Determine the (x, y) coordinate at the center of the cell enclosing the given text.  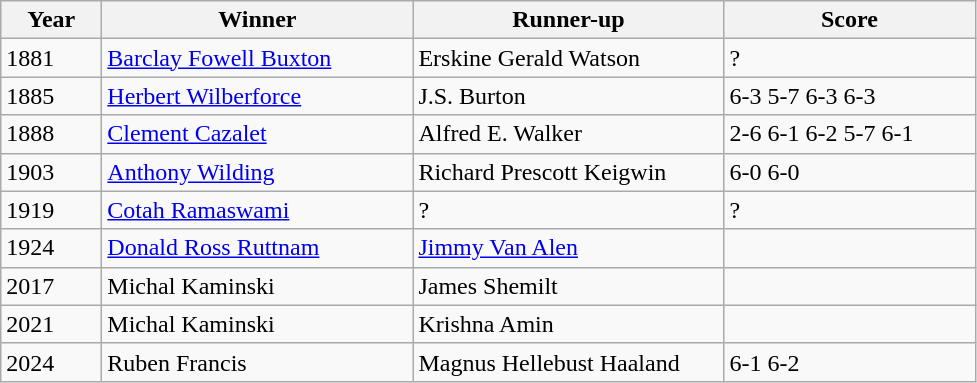
Barclay Fowell Buxton (258, 58)
1903 (52, 172)
Ruben Francis (258, 362)
6-3 5-7 6-3 6-3 (850, 96)
Cotah Ramaswami (258, 210)
Clement Cazalet (258, 134)
1885 (52, 96)
Jimmy Van Alen (568, 248)
J.S. Burton (568, 96)
6-0 6-0 (850, 172)
Anthony Wilding (258, 172)
James Shemilt (568, 286)
1919 (52, 210)
1888 (52, 134)
Winner (258, 20)
6-1 6-2 (850, 362)
Runner-up (568, 20)
Score (850, 20)
Erskine Gerald Watson (568, 58)
1924 (52, 248)
2017 (52, 286)
Magnus Hellebust Haaland (568, 362)
Donald Ross Ruttnam (258, 248)
2021 (52, 324)
Krishna Amin (568, 324)
2-6 6-1 6-2 5-7 6-1 (850, 134)
Year (52, 20)
Herbert Wilberforce (258, 96)
Alfred E. Walker (568, 134)
Richard Prescott Keigwin (568, 172)
1881 (52, 58)
2024 (52, 362)
